Extract the (X, Y) coordinate from the center of the cell holding the provided text.  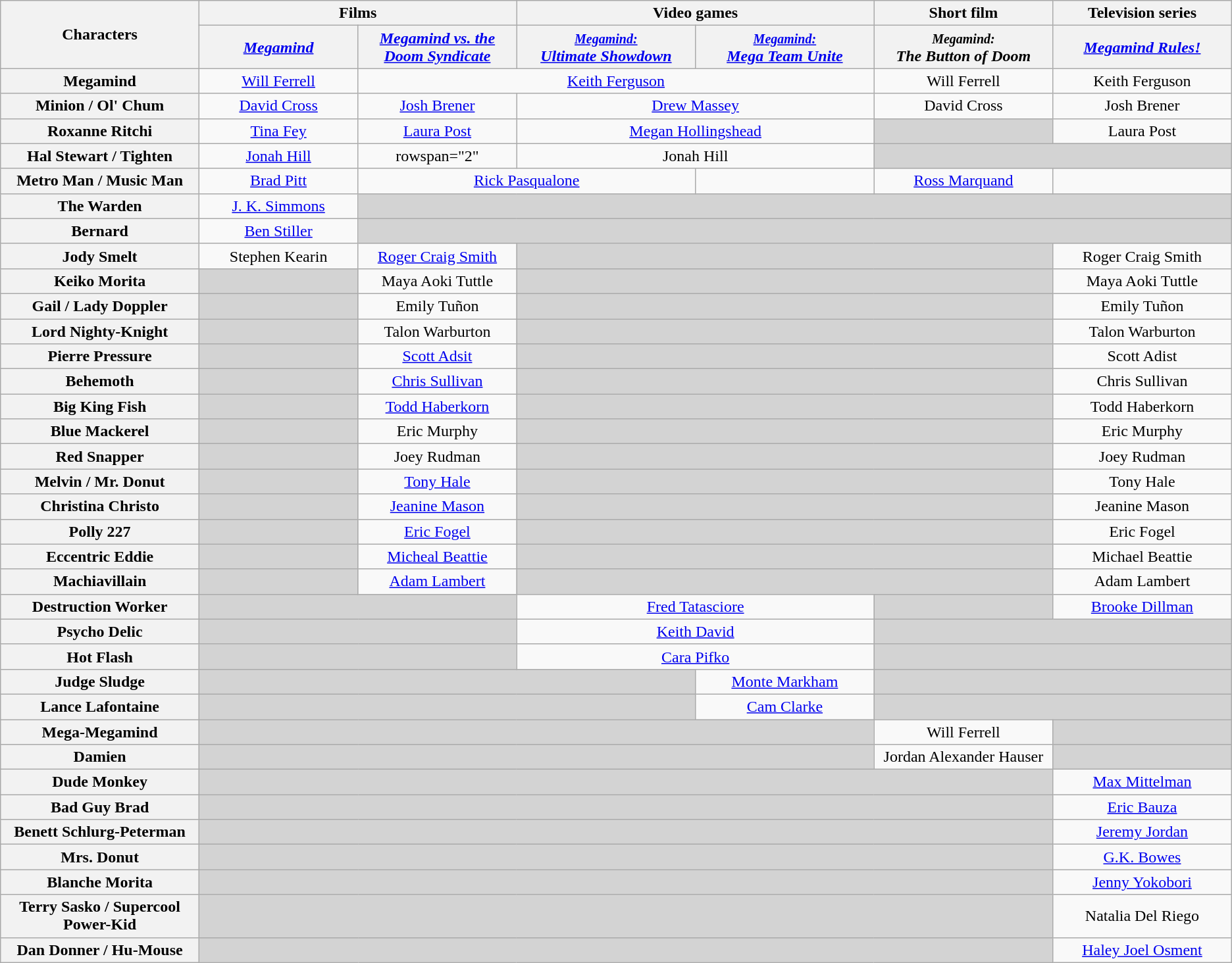
Monte Markham (785, 681)
Psycho Delic (100, 631)
Drew Massey (695, 106)
Big King Fish (100, 407)
Jordan Alexander Hauser (963, 757)
Red Snapper (100, 457)
Films (358, 13)
rowspan="2" (437, 156)
Machiavillain (100, 581)
Television series (1142, 13)
Roxanne Ritchi (100, 131)
Blue Mackerel (100, 432)
Jody Smelt (100, 256)
Haley Joel Osment (1142, 950)
Bad Guy Brad (100, 807)
Micheal Beattie (437, 556)
Dan Donner / Hu-Mouse (100, 950)
Mega-Megamind (100, 732)
Megamind:Ultimate Showdown (606, 47)
Ben Stiller (278, 231)
Eric Bauza (1142, 807)
The Warden (100, 206)
Keith David (695, 631)
Rick Pasqualone (526, 181)
Mrs. Donut (100, 857)
Michael Beattie (1142, 556)
Megamind Rules! (1142, 47)
Megan Hollingshead (695, 131)
Hal Stewart / Tighten (100, 156)
Christina Christo (100, 506)
Short film (963, 13)
Hot Flash (100, 656)
Max Mittelman (1142, 782)
Metro Man / Music Man (100, 181)
Characters (100, 34)
Megamind vs. the Doom Syndicate (437, 47)
Megamind:The Button of Doom (963, 47)
Tina Fey (278, 131)
Melvin / Mr. Donut (100, 481)
Cam Clarke (785, 706)
Benett Schlurg-Peterman (100, 832)
Jeremy Jordan (1142, 832)
Pierre Pressure (100, 357)
Damien (100, 757)
Gail / Lady Doppler (100, 306)
Jenny Yokobori (1142, 882)
Cara Pifko (695, 656)
Eccentric Eddie (100, 556)
Lance Lafontaine (100, 706)
Terry Sasko / Supercool Power-Kid (100, 916)
Destruction Worker (100, 606)
Fred Tatasciore (695, 606)
Behemoth (100, 382)
Scott Adsit (437, 357)
Scott Adist (1142, 357)
G.K. Bowes (1142, 857)
Polly 227 (100, 531)
Brad Pitt (278, 181)
Keiko Morita (100, 281)
Megamind:Mega Team Unite (785, 47)
Bernard (100, 231)
Natalia Del Riego (1142, 916)
Judge Sludge (100, 681)
Dude Monkey (100, 782)
Lord Nighty-Knight (100, 331)
Stephen Kearin (278, 256)
Minion / Ol' Chum (100, 106)
Video games (695, 13)
J. K. Simmons (278, 206)
Ross Marquand (963, 181)
Blanche Morita (100, 882)
Brooke Dillman (1142, 606)
